Search for the cell housing the specified text and yield its (X, Y) center coordinate. 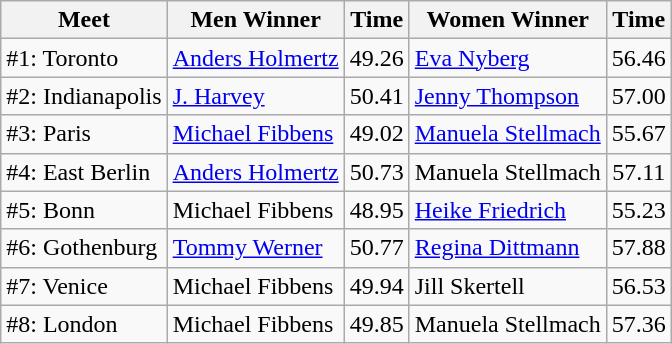
Eva Nyberg (508, 58)
Meet (84, 20)
55.67 (638, 134)
Heike Friedrich (508, 210)
49.02 (376, 134)
50.73 (376, 172)
#7: Venice (84, 286)
57.11 (638, 172)
Regina Dittmann (508, 248)
57.36 (638, 324)
Tommy Werner (256, 248)
#4: East Berlin (84, 172)
49.26 (376, 58)
#6: Gothenburg (84, 248)
Women Winner (508, 20)
#8: London (84, 324)
#5: Bonn (84, 210)
50.41 (376, 96)
56.53 (638, 286)
57.88 (638, 248)
48.95 (376, 210)
50.77 (376, 248)
J. Harvey (256, 96)
#1: Toronto (84, 58)
55.23 (638, 210)
49.85 (376, 324)
Men Winner (256, 20)
56.46 (638, 58)
49.94 (376, 286)
57.00 (638, 96)
#2: Indianapolis (84, 96)
#3: Paris (84, 134)
Jenny Thompson (508, 96)
Jill Skertell (508, 286)
